Detect which cell encompasses the target text, then output its (X, Y) center coordinate. 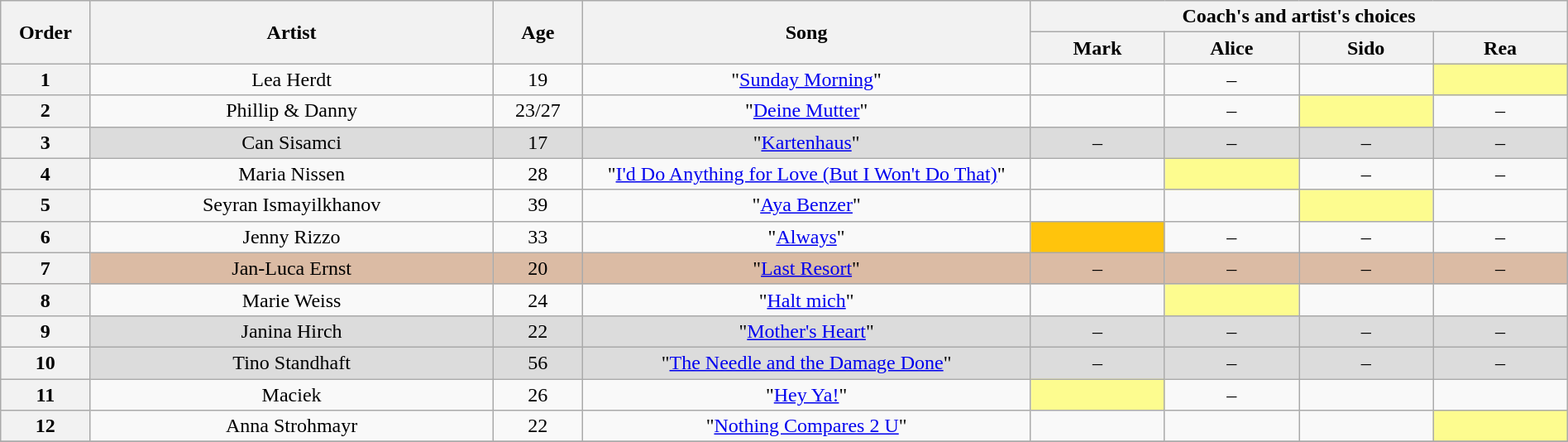
8 (45, 300)
11 (45, 395)
12 (45, 426)
33 (538, 237)
17 (538, 142)
"The Needle and the Damage Done" (806, 363)
Marie Weiss (291, 300)
"Last Resort" (806, 268)
4 (45, 174)
2 (45, 111)
Alice (1231, 48)
"Kartenhaus" (806, 142)
Jan-Luca Ernst (291, 268)
Coach's and artist's choices (1299, 17)
"Always" (806, 237)
Maciek (291, 395)
"Halt mich" (806, 300)
"I'd Do Anything for Love (But I Won't Do That)" (806, 174)
Anna Strohmayr (291, 426)
7 (45, 268)
26 (538, 395)
"Deine Mutter" (806, 111)
20 (538, 268)
10 (45, 363)
Age (538, 32)
Seyran Ismayilkhanov (291, 205)
3 (45, 142)
Phillip & Danny (291, 111)
Can Sisamci (291, 142)
Rea (1500, 48)
"Nothing Compares 2 U" (806, 426)
"Sunday Morning" (806, 79)
Lea Herdt (291, 79)
"Aya Benzer" (806, 205)
6 (45, 237)
9 (45, 331)
5 (45, 205)
Sido (1365, 48)
28 (538, 174)
Maria Nissen (291, 174)
Mark (1097, 48)
1 (45, 79)
Janina Hirch (291, 331)
23/27 (538, 111)
"Hey Ya!" (806, 395)
Artist (291, 32)
24 (538, 300)
Jenny Rizzo (291, 237)
39 (538, 205)
19 (538, 79)
Order (45, 32)
Song (806, 32)
"Mother's Heart" (806, 331)
Tino Standhaft (291, 363)
56 (538, 363)
